Capture the cell that displays the provided text and extract its (x, y) central coordinate. 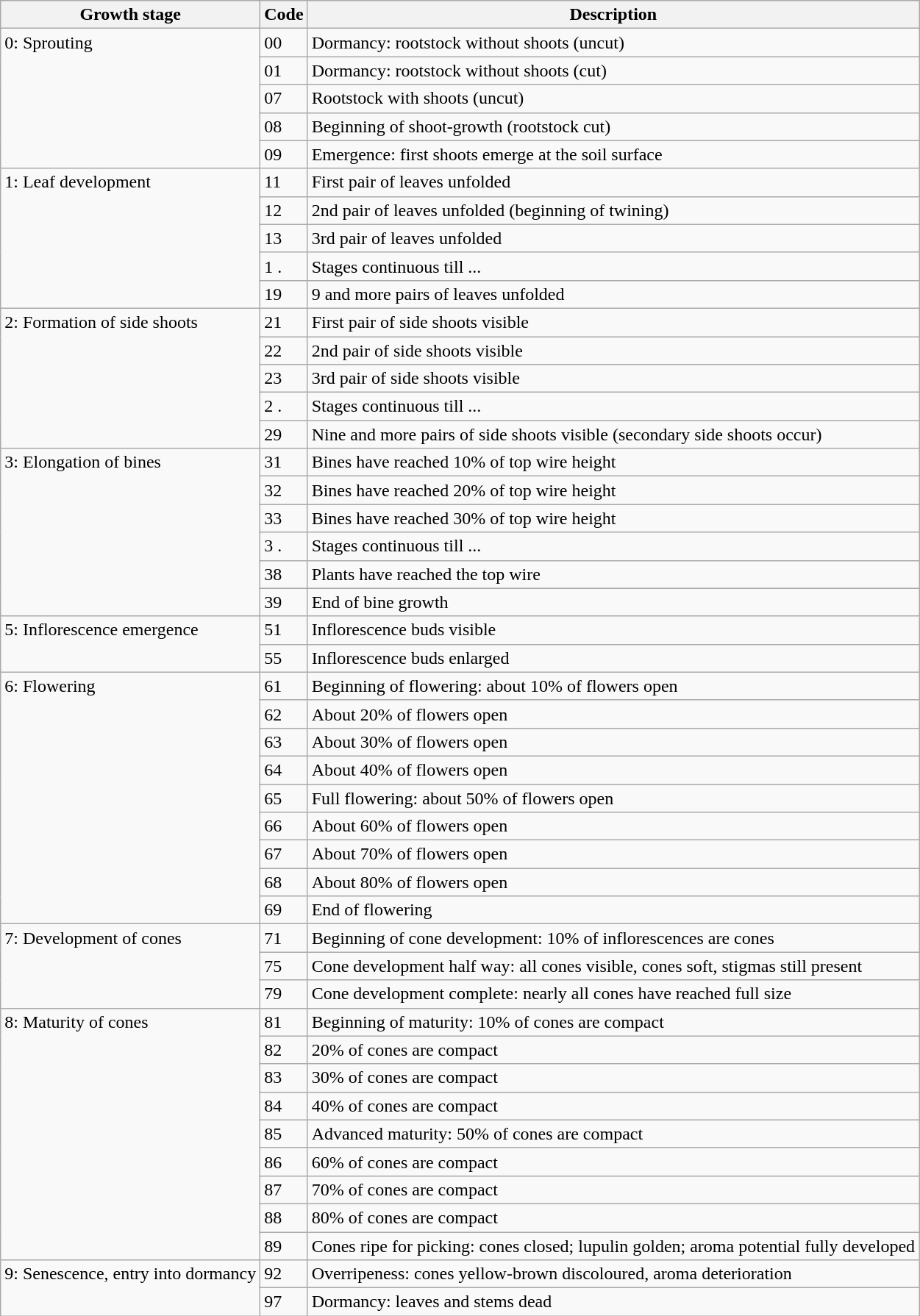
65 (284, 798)
Cone development half way: all cones visible, cones soft, stigmas still present (613, 966)
20% of cones are compact (613, 1050)
1 . (284, 266)
09 (284, 154)
3 . (284, 546)
71 (284, 938)
22 (284, 351)
31 (284, 462)
Bines have reached 20% of top wire height (613, 490)
Plants have reached the top wire (613, 574)
Inflorescence buds enlarged (613, 658)
3rd pair of side shoots visible (613, 379)
30% of cones are compact (613, 1078)
89 (284, 1246)
About 60% of flowers open (613, 826)
85 (284, 1134)
Beginning of maturity: 10% of cones are compact (613, 1022)
11 (284, 182)
61 (284, 686)
39 (284, 602)
1: Leaf development (131, 238)
Beginning of cone development: 10% of inflorescences are cones (613, 938)
60% of cones are compact (613, 1162)
3: Elongation of bines (131, 532)
86 (284, 1162)
Code (284, 15)
68 (284, 882)
51 (284, 630)
84 (284, 1106)
About 80% of flowers open (613, 882)
Dormancy: rootstock without shoots (uncut) (613, 43)
Full flowering: about 50% of flowers open (613, 798)
83 (284, 1078)
End of flowering (613, 910)
33 (284, 518)
3rd pair of leaves unfolded (613, 238)
Overripeness: cones yellow-brown discoloured, aroma deterioration (613, 1274)
87 (284, 1190)
9 and more pairs of leaves unfolded (613, 294)
Emergence: first shoots emerge at the soil surface (613, 154)
2: Formation of side shoots (131, 378)
About 20% of flowers open (613, 714)
13 (284, 238)
Bines have reached 10% of top wire height (613, 462)
Nine and more pairs of side shoots visible (secondary side shoots occur) (613, 435)
About 40% of flowers open (613, 770)
88 (284, 1217)
82 (284, 1050)
81 (284, 1022)
66 (284, 826)
Rootstock with shoots (uncut) (613, 99)
Description (613, 15)
62 (284, 714)
97 (284, 1302)
2nd pair of leaves unfolded (beginning of twining) (613, 210)
79 (284, 994)
75 (284, 966)
6: Flowering (131, 798)
92 (284, 1274)
Cone development complete: nearly all cones have reached full size (613, 994)
About 70% of flowers open (613, 854)
Dormancy: rootstock without shoots (cut) (613, 71)
Bines have reached 30% of top wire height (613, 518)
2nd pair of side shoots visible (613, 351)
Inflorescence buds visible (613, 630)
19 (284, 294)
80% of cones are compact (613, 1217)
29 (284, 435)
Growth stage (131, 15)
Dormancy: leaves and stems dead (613, 1302)
First pair of side shoots visible (613, 322)
Advanced maturity: 50% of cones are compact (613, 1134)
0: Sprouting (131, 99)
55 (284, 658)
9: Senescence, entry into dormancy (131, 1288)
About 30% of flowers open (613, 742)
5: Inflorescence emergence (131, 644)
40% of cones are compact (613, 1106)
21 (284, 322)
7: Development of cones (131, 966)
70% of cones are compact (613, 1190)
69 (284, 910)
32 (284, 490)
01 (284, 71)
08 (284, 126)
End of bine growth (613, 602)
67 (284, 854)
2 . (284, 407)
First pair of leaves unfolded (613, 182)
Beginning of shoot-growth (rootstock cut) (613, 126)
12 (284, 210)
38 (284, 574)
Cones ripe for picking: cones closed; lupulin golden; aroma potential fully developed (613, 1246)
63 (284, 742)
64 (284, 770)
23 (284, 379)
Beginning of flowering: about 10% of flowers open (613, 686)
00 (284, 43)
07 (284, 99)
8: Maturity of cones (131, 1134)
